Search for the cell housing the specified text and yield its [x, y] center coordinate. 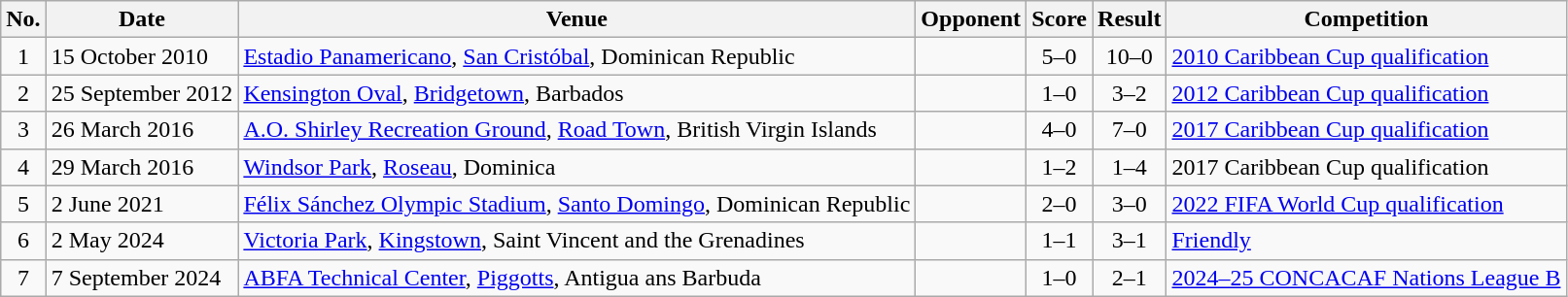
5 [23, 204]
Estadio Panamericano, San Cristóbal, Dominican Republic [577, 56]
2024–25 CONCACAF Nations League B [1367, 278]
26 March 2016 [142, 130]
2 [23, 93]
Windsor Park, Roseau, Dominica [577, 167]
1–1 [1060, 241]
7 September 2024 [142, 278]
4–0 [1060, 130]
2–1 [1130, 278]
Result [1130, 19]
Victoria Park, Kingstown, Saint Vincent and the Grenadines [577, 241]
ABFA Technical Center, Piggotts, Antigua ans Barbuda [577, 278]
25 September 2012 [142, 93]
7–0 [1130, 130]
2022 FIFA World Cup qualification [1367, 204]
Kensington Oval, Bridgetown, Barbados [577, 93]
A.O. Shirley Recreation Ground, Road Town, British Virgin Islands [577, 130]
6 [23, 241]
10–0 [1130, 56]
1 [23, 56]
7 [23, 278]
3–0 [1130, 204]
Score [1060, 19]
Opponent [971, 19]
2010 Caribbean Cup qualification [1367, 56]
2012 Caribbean Cup qualification [1367, 93]
29 March 2016 [142, 167]
15 October 2010 [142, 56]
Venue [577, 19]
Competition [1367, 19]
3 [23, 130]
Date [142, 19]
5–0 [1060, 56]
1–4 [1130, 167]
1–2 [1060, 167]
Félix Sánchez Olympic Stadium, Santo Domingo, Dominican Republic [577, 204]
3–2 [1130, 93]
2 May 2024 [142, 241]
4 [23, 167]
3–1 [1130, 241]
No. [23, 19]
2–0 [1060, 204]
2 June 2021 [142, 204]
Friendly [1367, 241]
